Detect which cell encompasses the target text, then output its [x, y] center coordinate. 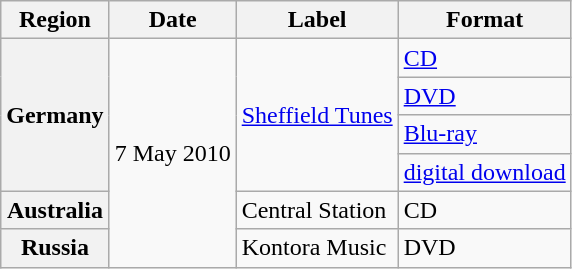
Label [317, 20]
Format [484, 20]
Germany [55, 115]
digital download [484, 172]
Kontora Music [317, 248]
Blu-ray [484, 134]
Sheffield Tunes [317, 115]
Region [55, 20]
7 May 2010 [172, 153]
Australia [55, 210]
Central Station [317, 210]
Russia [55, 248]
Date [172, 20]
